Identify which cell holds the provided text, then report its (X, Y) central coordinate. 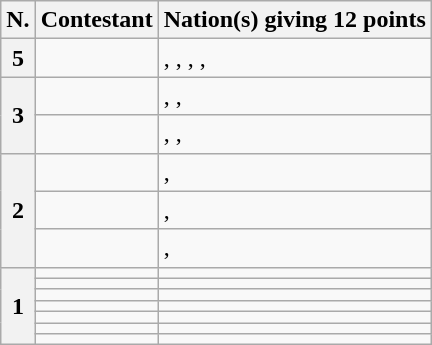
5 (18, 58)
N. (18, 20)
3 (18, 115)
Contestant (96, 20)
2 (18, 210)
Nation(s) giving 12 points (294, 20)
, , , , (294, 58)
1 (18, 306)
